Identify which cell holds the provided text, then report its (x, y) central coordinate. 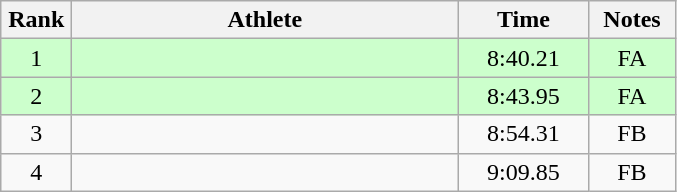
Time (524, 20)
2 (36, 96)
8:40.21 (524, 58)
3 (36, 134)
Athlete (265, 20)
8:54.31 (524, 134)
9:09.85 (524, 172)
Notes (632, 20)
Rank (36, 20)
4 (36, 172)
1 (36, 58)
8:43.95 (524, 96)
